Return the [x, y] coordinate for the center point of the cell that contains the specified text.  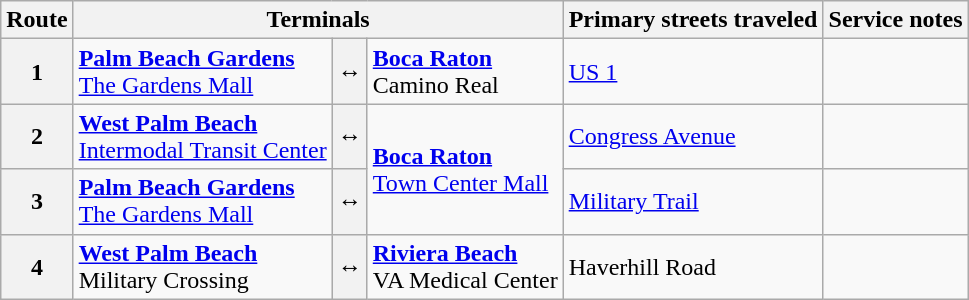
Terminals [318, 20]
2 [37, 136]
Military Trail [693, 202]
Route [37, 20]
Boca RatonTown Center Mall [465, 169]
Congress Avenue [693, 136]
West Palm BeachIntermodal Transit Center [202, 136]
1 [37, 72]
Boca RatonCamino Real [465, 72]
Haverhill Road [693, 266]
West Palm BeachMilitary Crossing [202, 266]
Riviera BeachVA Medical Center [465, 266]
Service notes [896, 20]
Primary streets traveled [693, 20]
US 1 [693, 72]
3 [37, 202]
4 [37, 266]
